Find where the given text appears and provide that cell's center as [X, Y] coordinate. 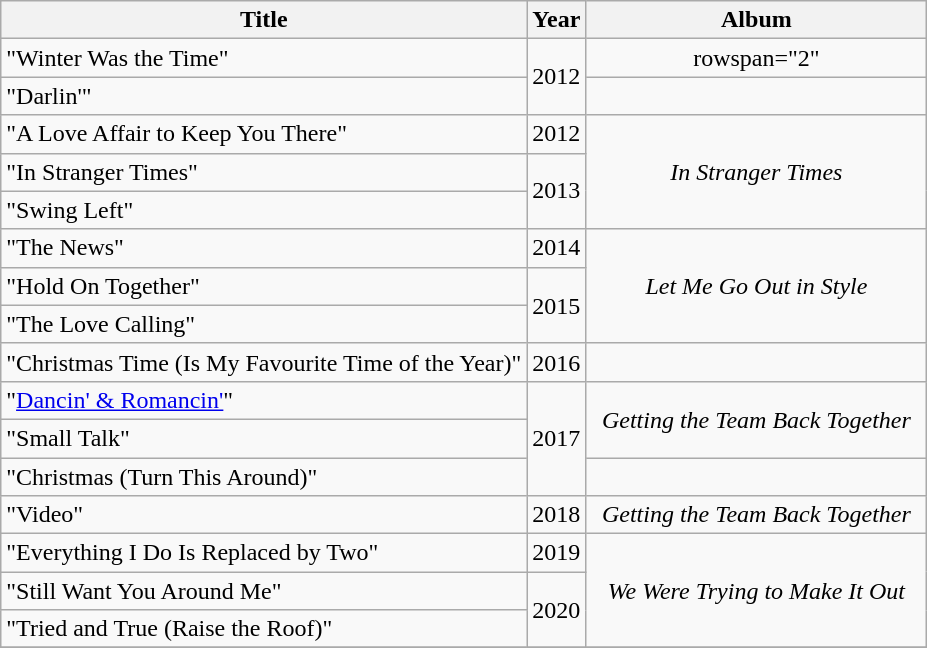
Let Me Go Out in Style [756, 286]
Year [556, 20]
"Still Want You Around Me" [264, 591]
rowspan="2" [756, 58]
We Were Trying to Make It Out [756, 591]
2016 [556, 362]
2018 [556, 515]
2017 [556, 438]
"Darlin'" [264, 96]
"Dancin' & Romancin'" [264, 400]
2015 [556, 305]
2020 [556, 610]
2013 [556, 191]
In Stranger Times [756, 172]
2014 [556, 248]
"Hold On Together" [264, 286]
"Christmas Time (Is My Favourite Time of the Year)" [264, 362]
2019 [556, 553]
"Video" [264, 515]
"The News" [264, 248]
"Everything I Do Is Replaced by Two" [264, 553]
"The Love Calling" [264, 324]
"In Stranger Times" [264, 172]
"Christmas (Turn This Around)" [264, 477]
"Small Talk" [264, 438]
"A Love Affair to Keep You There" [264, 134]
"Tried and True (Raise the Roof)" [264, 629]
Album [756, 20]
"Winter Was the Time" [264, 58]
Title [264, 20]
"Swing Left" [264, 210]
